Capture the cell that displays the provided text and extract its [x, y] central coordinate. 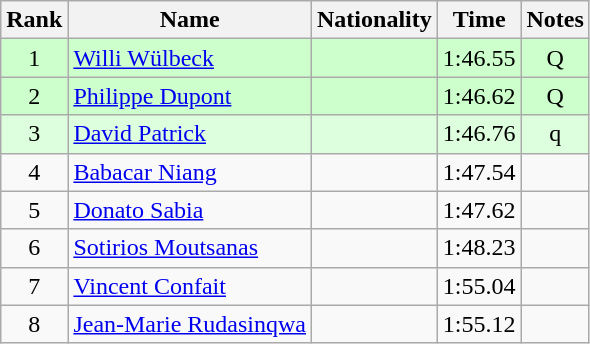
1:47.54 [479, 172]
8 [34, 324]
David Patrick [190, 134]
Babacar Niang [190, 172]
Sotirios Moutsanas [190, 248]
1 [34, 58]
q [555, 134]
Time [479, 20]
Jean-Marie Rudasinqwa [190, 324]
Name [190, 20]
Nationality [375, 20]
Willi Wülbeck [190, 58]
Notes [555, 20]
2 [34, 96]
6 [34, 248]
1:46.62 [479, 96]
1:48.23 [479, 248]
Vincent Confait [190, 286]
4 [34, 172]
Rank [34, 20]
Philippe Dupont [190, 96]
7 [34, 286]
1:46.55 [479, 58]
1:47.62 [479, 210]
1:55.04 [479, 286]
5 [34, 210]
1:55.12 [479, 324]
Donato Sabia [190, 210]
3 [34, 134]
1:46.76 [479, 134]
